Determine the (X, Y) coordinate at the center of the cell enclosing the given text.  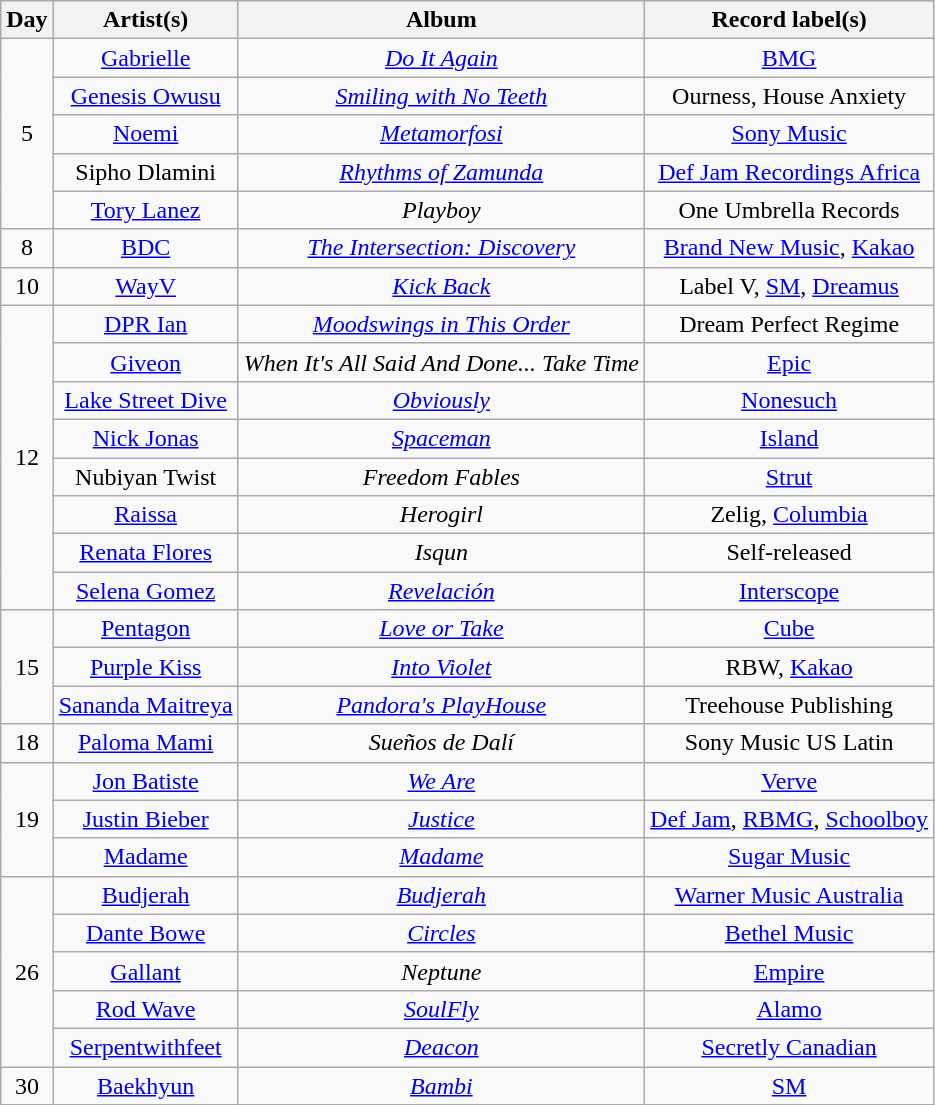
Rhythms of Zamunda (441, 172)
Epic (790, 362)
Nubiyan Twist (146, 477)
Bambi (441, 1085)
BMG (790, 58)
Bethel Music (790, 933)
Zelig, Columbia (790, 515)
Verve (790, 781)
Self-released (790, 553)
Genesis Owusu (146, 96)
SM (790, 1085)
26 (27, 971)
Sananda Maitreya (146, 705)
Giveon (146, 362)
10 (27, 286)
Cube (790, 629)
Ourness, House Anxiety (790, 96)
Selena Gomez (146, 591)
SoulFly (441, 1009)
Sipho Dlamini (146, 172)
Treehouse Publishing (790, 705)
Island (790, 438)
Sugar Music (790, 857)
Nonesuch (790, 400)
Lake Street Dive (146, 400)
Secretly Canadian (790, 1047)
19 (27, 819)
Brand New Music, Kakao (790, 248)
Herogirl (441, 515)
Do It Again (441, 58)
Jon Batiste (146, 781)
Purple Kiss (146, 667)
The Intersection: Discovery (441, 248)
Def Jam, RBMG, Schoolboy (790, 819)
Kick Back (441, 286)
Label V, SM, Dreamus (790, 286)
Empire (790, 971)
Playboy (441, 210)
Record label(s) (790, 20)
Into Violet (441, 667)
Smiling with No Teeth (441, 96)
18 (27, 743)
Obviously (441, 400)
Justice (441, 819)
Serpentwithfeet (146, 1047)
Artist(s) (146, 20)
Sony Music US Latin (790, 743)
12 (27, 457)
Pandora's PlayHouse (441, 705)
Def Jam Recordings Africa (790, 172)
5 (27, 134)
RBW, Kakao (790, 667)
Baekhyun (146, 1085)
Isqun (441, 553)
Tory Lanez (146, 210)
Spaceman (441, 438)
Pentagon (146, 629)
Justin Bieber (146, 819)
DPR Ian (146, 324)
When It's All Said And Done... Take Time (441, 362)
Deacon (441, 1047)
Circles (441, 933)
Interscope (790, 591)
Noemi (146, 134)
Sueños de Dalí (441, 743)
Neptune (441, 971)
30 (27, 1085)
Paloma Mami (146, 743)
Metamorfosi (441, 134)
Moodswings in This Order (441, 324)
Gallant (146, 971)
Album (441, 20)
Freedom Fables (441, 477)
Dream Perfect Regime (790, 324)
Love or Take (441, 629)
Raissa (146, 515)
Warner Music Australia (790, 895)
Rod Wave (146, 1009)
Sony Music (790, 134)
Strut (790, 477)
BDC (146, 248)
Renata Flores (146, 553)
15 (27, 667)
Dante Bowe (146, 933)
WayV (146, 286)
Gabrielle (146, 58)
One Umbrella Records (790, 210)
Alamo (790, 1009)
We Are (441, 781)
8 (27, 248)
Nick Jonas (146, 438)
Day (27, 20)
Revelación (441, 591)
